Capture the cell that displays the provided text and extract its (x, y) central coordinate. 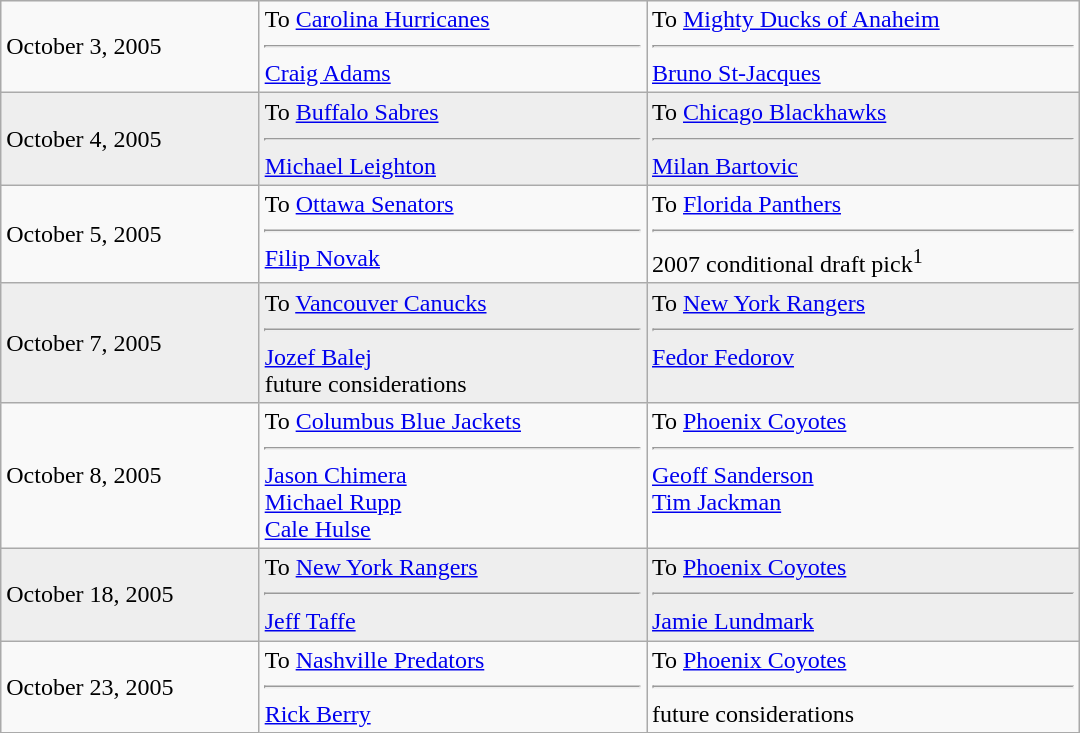
To Phoenix CoyotesGeoff SandersonTim Jackman (862, 475)
To Buffalo SabresMichael Leighton (452, 139)
To Phoenix Coyotesfuture considerations (862, 687)
October 8, 2005 (130, 475)
October 5, 2005 (130, 234)
To Nashville PredatorsRick Berry (452, 687)
To Chicago BlackhawksMilan Bartovic (862, 139)
To New York RangersFedor Fedorov (862, 342)
October 23, 2005 (130, 687)
October 3, 2005 (130, 47)
To Columbus Blue JacketsJason ChimeraMichael RuppCale Hulse (452, 475)
To Ottawa SenatorsFilip Novak (452, 234)
To Carolina HurricanesCraig Adams (452, 47)
To Mighty Ducks of AnaheimBruno St-Jacques (862, 47)
October 4, 2005 (130, 139)
October 18, 2005 (130, 595)
To Vancouver CanucksJozef Balejfuture considerations (452, 342)
October 7, 2005 (130, 342)
To Phoenix CoyotesJamie Lundmark (862, 595)
To New York RangersJeff Taffe (452, 595)
To Florida Panthers2007 conditional draft pick1 (862, 234)
